Search for the cell housing the specified text and yield its (x, y) center coordinate. 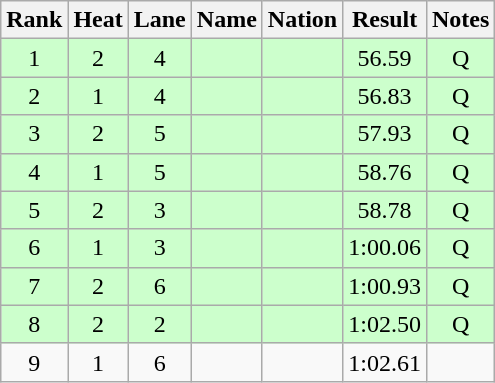
56.83 (385, 96)
1:00.93 (385, 286)
7 (34, 286)
Heat (98, 20)
56.59 (385, 58)
58.76 (385, 172)
58.78 (385, 210)
1:02.50 (385, 324)
Nation (302, 20)
9 (34, 362)
Name (226, 20)
1:02.61 (385, 362)
1:00.06 (385, 248)
Notes (460, 20)
8 (34, 324)
57.93 (385, 134)
Result (385, 20)
Lane (160, 20)
Rank (34, 20)
